Output the (X, Y) coordinate of the center of the cell containing the given text.  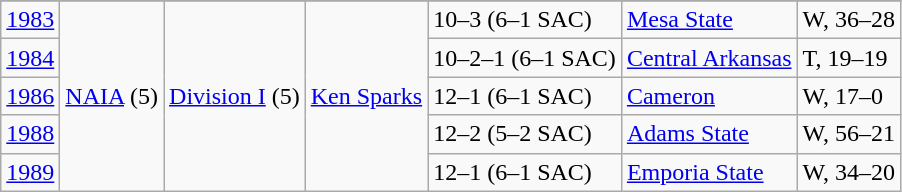
1986 (30, 96)
Adams State (709, 134)
10–2–1 (6–1 SAC) (525, 58)
W, 36–28 (849, 20)
1989 (30, 172)
W, 34–20 (849, 172)
12–2 (5–2 SAC) (525, 134)
1988 (30, 134)
Emporia State (709, 172)
10–3 (6–1 SAC) (525, 20)
NAIA (5) (112, 96)
Cameron (709, 96)
W, 56–21 (849, 134)
T, 19–19 (849, 58)
W, 17–0 (849, 96)
Mesa State (709, 20)
Division I (5) (235, 96)
Ken Sparks (366, 96)
Central Arkansas (709, 58)
1983 (30, 20)
1984 (30, 58)
